Locate the cell with the specified text and output its [X, Y] center coordinate. 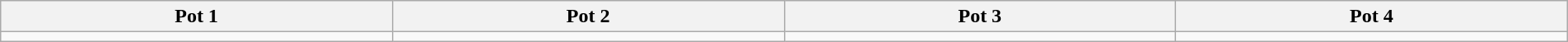
Pot 1 [197, 16]
Pot 3 [980, 16]
Pot 2 [588, 16]
Pot 4 [1372, 16]
